Identify which cell holds the provided text, then report its [x, y] central coordinate. 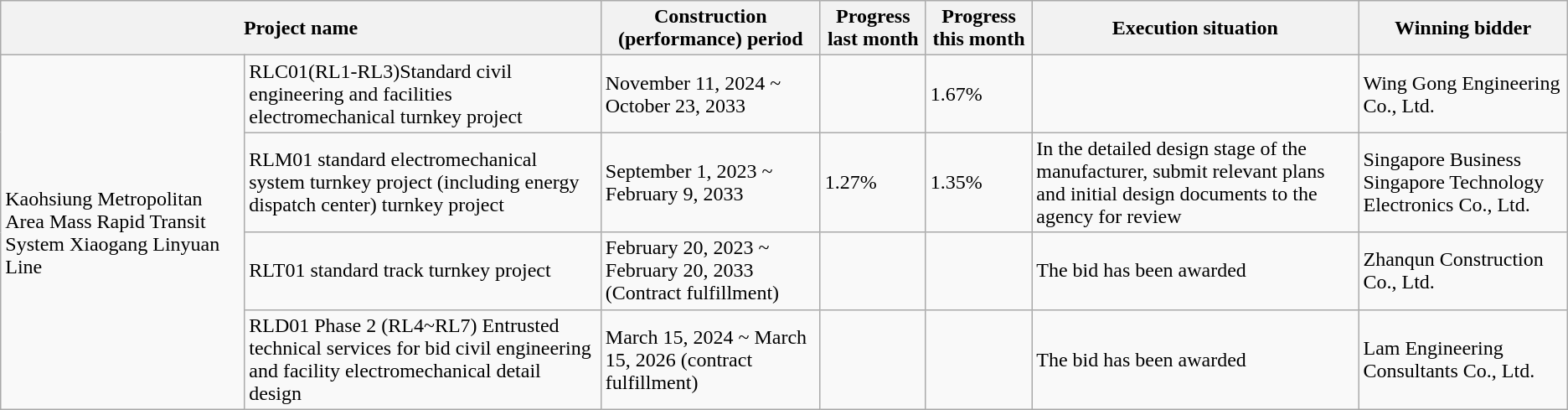
1.27% [873, 183]
Zhanqun Construction Co., Ltd. [1462, 271]
Lam Engineering Consultants Co., Ltd. [1462, 359]
RLC01(RL1-RL3)Standard civil engineering and facilities electromechanical turnkey project [423, 94]
RLT01 standard track turnkey project [423, 271]
September 1, 2023 ~ February 9, 2033 [710, 183]
Execution situation [1195, 29]
November 11, 2024 ~ October 23, 2033 [710, 94]
Construction (performance) period [710, 29]
Winning bidder [1462, 29]
RLD01 Phase 2 (RL4~RL7) Entrusted technical services for bid civil engineering and facility electromechanical detail design [423, 359]
RLM01 standard electromechanical system turnkey project (including energy dispatch center) turnkey project [423, 183]
1.67% [978, 94]
March 15, 2024 ~ March 15, 2026 (contract fulfillment) [710, 359]
Progress last month [873, 29]
February 20, 2023 ~ February 20, 2033 (Contract fulfillment) [710, 271]
Wing Gong Engineering Co., Ltd. [1462, 94]
Kaohsiung Metropolitan Area Mass Rapid Transit System Xiaogang Linyuan Line [122, 232]
Singapore Business Singapore Technology Electronics Co., Ltd. [1462, 183]
In the detailed design stage of the manufacturer, submit relevant plans and initial design documents to the agency for review [1195, 183]
1.35% [978, 183]
Project name [302, 29]
Progress this month [978, 29]
